Identify which cell holds the provided text, then report its [X, Y] central coordinate. 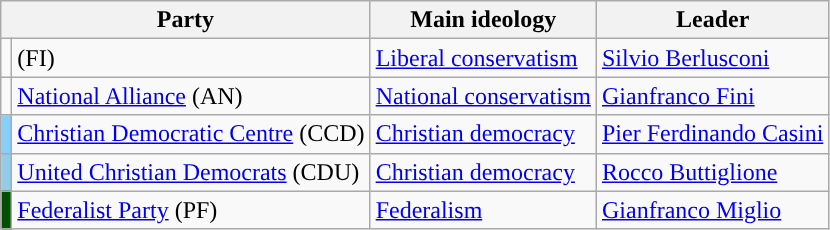
Leader [712, 20]
Federalist Party (PF) [191, 210]
United Christian Democrats (CDU) [191, 172]
Main ideology [483, 20]
National conservatism [483, 96]
Pier Ferdinando Casini [712, 134]
Silvio Berlusconi [712, 58]
(FI) [191, 58]
Liberal conservatism [483, 58]
Party [186, 20]
National Alliance (AN) [191, 96]
Christian Democratic Centre (CCD) [191, 134]
Gianfranco Fini [712, 96]
Rocco Buttiglione [712, 172]
Federalism [483, 210]
Gianfranco Miglio [712, 210]
